Extract the (X, Y) coordinate from the center of the cell holding the provided text.  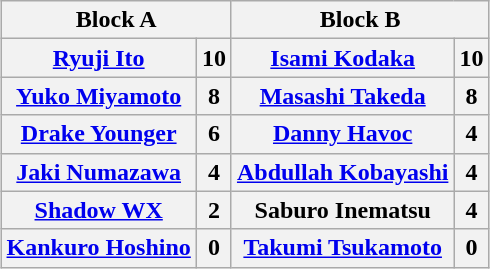
Masashi Takeda (342, 96)
Ryuji Ito (98, 58)
2 (214, 210)
Abdullah Kobayashi (342, 172)
Yuko Miyamoto (98, 96)
Block B (360, 20)
Isami Kodaka (342, 58)
6 (214, 134)
Jaki Numazawa (98, 172)
Kankuro Hoshino (98, 248)
Shadow WX (98, 210)
Danny Havoc (342, 134)
Block A (116, 20)
Saburo Inematsu (342, 210)
Takumi Tsukamoto (342, 248)
Drake Younger (98, 134)
